Detect which cell encompasses the target text, then output its (x, y) center coordinate. 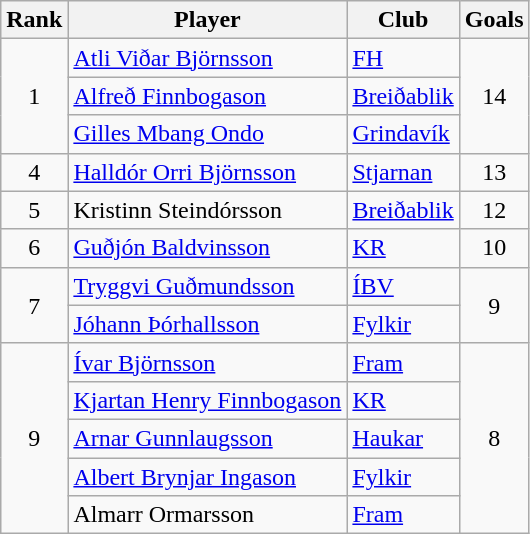
Kjartan Henry Finnbogason (208, 400)
Atli Viðar Björnsson (208, 58)
Haukar (403, 438)
Albert Brynjar Ingason (208, 477)
Goals (494, 20)
Rank (34, 20)
Arnar Gunnlaugsson (208, 438)
ÍBV (403, 286)
Kristinn Steindórsson (208, 210)
Ívar Björnsson (208, 362)
6 (34, 248)
Tryggvi Guðmundsson (208, 286)
Almarr Ormarsson (208, 515)
FH (403, 58)
4 (34, 172)
Halldór Orri Björnsson (208, 172)
Gilles Mbang Ondo (208, 134)
Player (208, 20)
Guðjón Baldvinsson (208, 248)
Stjarnan (403, 172)
Club (403, 20)
Alfreð Finnbogason (208, 96)
Jóhann Þórhallsson (208, 324)
12 (494, 210)
8 (494, 438)
13 (494, 172)
1 (34, 96)
10 (494, 248)
5 (34, 210)
14 (494, 96)
7 (34, 305)
Grindavík (403, 134)
